Find where the given text appears and provide that cell's center as (X, Y) coordinate. 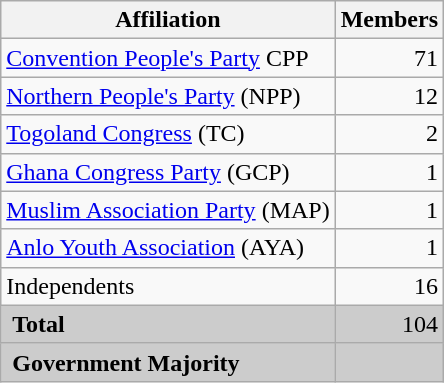
12 (389, 96)
Total (168, 324)
Northern People's Party (NPP) (168, 96)
Affiliation (168, 20)
Convention People's Party CPP (168, 58)
Independents (168, 286)
104 (389, 324)
Togoland Congress (TC) (168, 134)
16 (389, 286)
Muslim Association Party (MAP) (168, 210)
Anlo Youth Association (AYA) (168, 248)
2 (389, 134)
71 (389, 58)
Ghana Congress Party (GCP) (168, 172)
Members (389, 20)
Government Majority (168, 362)
